Determine the (X, Y) coordinate at the center of the cell enclosing the given text.  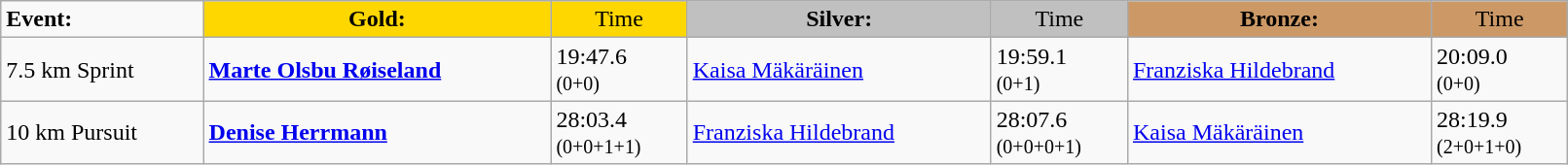
7.5 km Sprint (102, 70)
19:47.6(0+0) (619, 70)
28:19.9(2+0+1+0) (1499, 132)
Event: (102, 19)
10 km Pursuit (102, 132)
Denise Herrmann (378, 132)
Bronze: (1279, 19)
19:59.1(0+1) (1059, 70)
28:07.6(0+0+0+1) (1059, 132)
Marte Olsbu Røiseland (378, 70)
20:09.0(0+0) (1499, 70)
Silver: (839, 19)
Gold: (378, 19)
28:03.4(0+0+1+1) (619, 132)
